Return (x, y) of the center of cell containing provided text 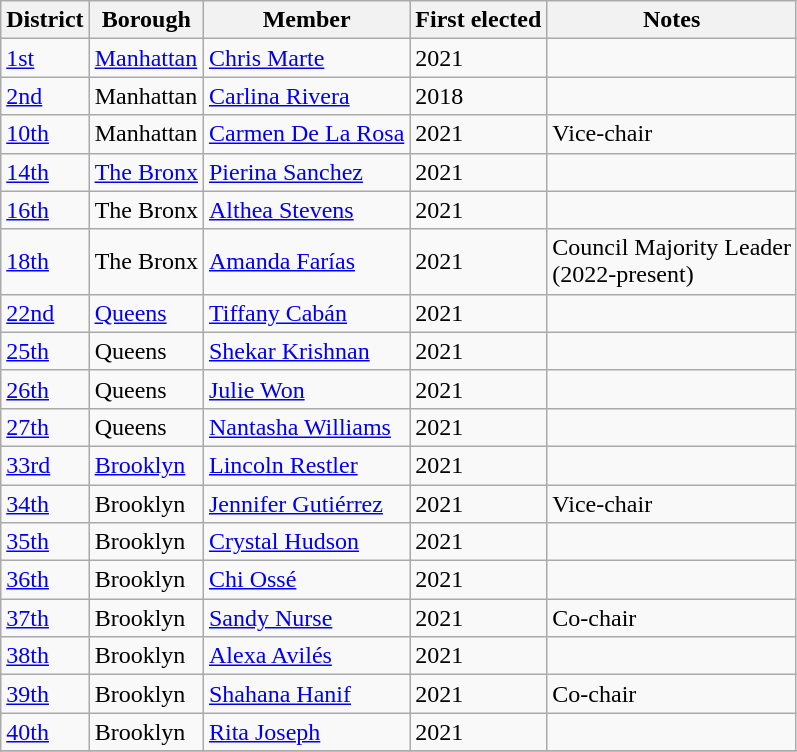
39th (45, 694)
2018 (478, 96)
14th (45, 172)
40th (45, 732)
Carlina Rivera (306, 96)
22nd (45, 313)
Lincoln Restler (306, 465)
Crystal Hudson (306, 542)
Rita Joseph (306, 732)
34th (45, 503)
Tiffany Cabán (306, 313)
Sandy Nurse (306, 618)
27th (45, 427)
Borough (146, 20)
36th (45, 580)
33rd (45, 465)
Jennifer Gutiérrez (306, 503)
26th (45, 389)
16th (45, 210)
10th (45, 134)
35th (45, 542)
Shahana Hanif (306, 694)
18th (45, 262)
Chi Ossé (306, 580)
Amanda Farías (306, 262)
Julie Won (306, 389)
25th (45, 351)
Chris Marte (306, 58)
Notes (672, 20)
First elected (478, 20)
Council Majority Leader(2022-present) (672, 262)
37th (45, 618)
Carmen De La Rosa (306, 134)
Pierina Sanchez (306, 172)
1st (45, 58)
Nantasha Williams (306, 427)
Alexa Avilés (306, 656)
38th (45, 656)
District (45, 20)
Member (306, 20)
Shekar Krishnan (306, 351)
Althea Stevens (306, 210)
2nd (45, 96)
